Return the [x, y] coordinate for the center point of the cell that contains the specified text.  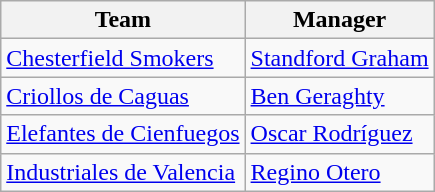
Chesterfield Smokers [123, 58]
Criollos de Caguas [123, 96]
Team [123, 20]
Manager [340, 20]
Oscar Rodríguez [340, 134]
Ben Geraghty [340, 96]
Elefantes de Cienfuegos [123, 134]
Industriales de Valencia [123, 172]
Standford Graham [340, 58]
Regino Otero [340, 172]
